Provide the [X, Y] coordinate of the cell's center where the given text is located.  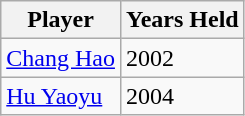
2004 [182, 96]
Years Held [182, 20]
2002 [182, 58]
Player [61, 20]
Chang Hao [61, 58]
Hu Yaoyu [61, 96]
